Pinpoint the cell where the given text exists, returning its (x, y) midpoint coordinate. 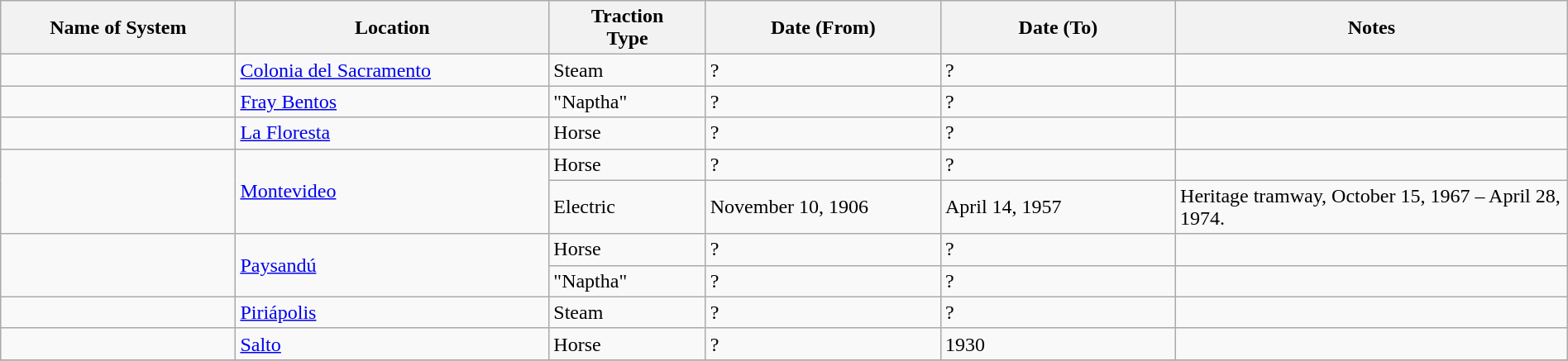
Fray Bentos (392, 102)
Piriápolis (392, 312)
Name of System (118, 28)
TractionType (627, 28)
Date (To) (1058, 28)
Salto (392, 344)
Notes (1372, 28)
Location (392, 28)
Montevideo (392, 192)
Heritage tramway, October 15, 1967 – April 28, 1974. (1372, 207)
La Floresta (392, 133)
Paysandú (392, 265)
November 10, 1906 (823, 207)
Colonia del Sacramento (392, 70)
1930 (1058, 344)
Electric (627, 207)
April 14, 1957 (1058, 207)
Date (From) (823, 28)
